Return the [X, Y] coordinate for the center point of the cell that contains the specified text.  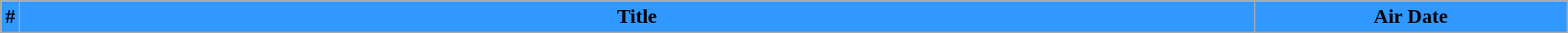
# [10, 17]
Title [637, 17]
Air Date [1411, 17]
